Output the (X, Y) coordinate of the center of the cell containing the given text.  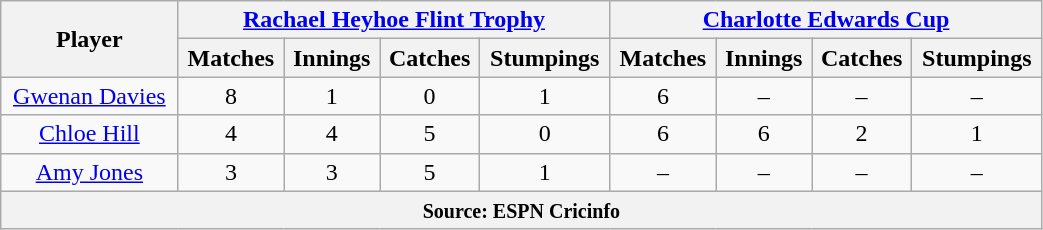
Chloe Hill (90, 134)
Amy Jones (90, 172)
Source: ESPN Cricinfo (522, 210)
8 (231, 96)
Gwenan Davies (90, 96)
2 (862, 134)
Charlotte Edwards Cup (826, 20)
Rachael Heyhoe Flint Trophy (394, 20)
Player (90, 39)
